Output the (X, Y) coordinate of the center of the cell containing the given text.  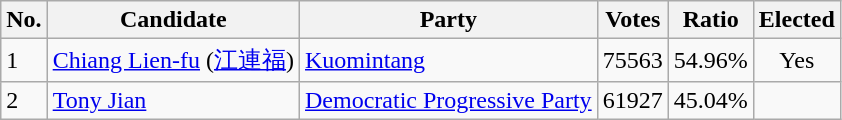
No. (24, 20)
45.04% (710, 100)
Tony Jian (173, 100)
Party (449, 20)
Yes (796, 60)
2 (24, 100)
Elected (796, 20)
Democratic Progressive Party (449, 100)
Ratio (710, 20)
Chiang Lien-fu (江連福) (173, 60)
54.96% (710, 60)
75563 (632, 60)
Votes (632, 20)
61927 (632, 100)
Kuomintang (449, 60)
Candidate (173, 20)
1 (24, 60)
